Output the (x, y) coordinate of the center of the cell containing the given text.  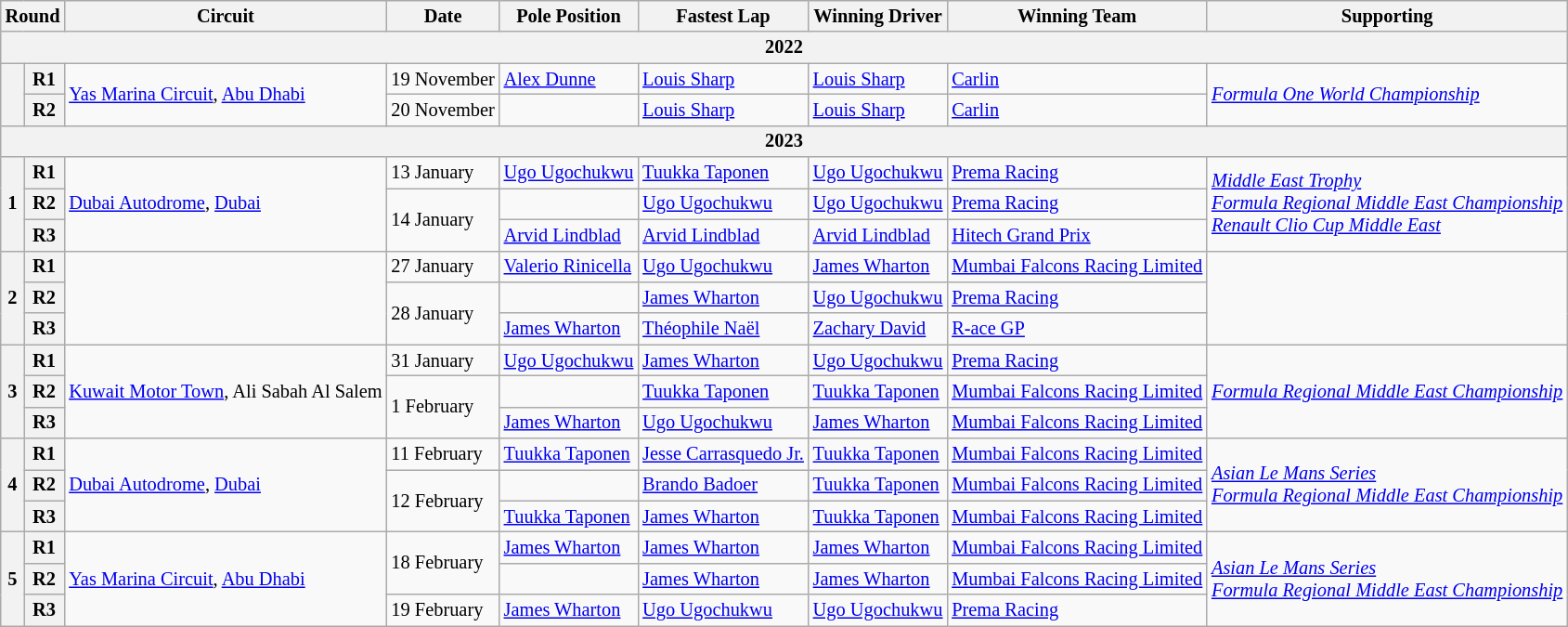
14 January (442, 219)
19 November (442, 79)
1 (13, 204)
Fastest Lap (723, 16)
Valerio Rinicella (569, 267)
18 February (442, 563)
2022 (784, 47)
Brando Badoer (723, 485)
11 February (442, 454)
Circuit (225, 16)
20 November (442, 110)
Zachary David (878, 329)
1 February (442, 407)
28 January (442, 312)
Middle East TrophyFormula Regional Middle East ChampionshipRenault Clio Cup Middle East (1387, 204)
Winning Team (1077, 16)
Théophile Naël (723, 329)
31 January (442, 360)
3 (13, 392)
Formula One World Championship (1387, 95)
19 February (442, 610)
Date (442, 16)
Formula Regional Middle East Championship (1387, 392)
5 (13, 578)
Hitech Grand Prix (1077, 235)
Round (33, 16)
2023 (784, 141)
13 January (442, 173)
12 February (442, 500)
27 January (442, 267)
Winning Driver (878, 16)
Supporting (1387, 16)
Pole Position (569, 16)
Kuwait Motor Town, Ali Sabah Al Salem (225, 392)
Jesse Carrasquedo Jr. (723, 454)
Alex Dunne (569, 79)
2 (13, 297)
4 (13, 485)
R-ace GP (1077, 329)
